For the text-containing cell, return its midpoint in (X, Y) coordinate format. 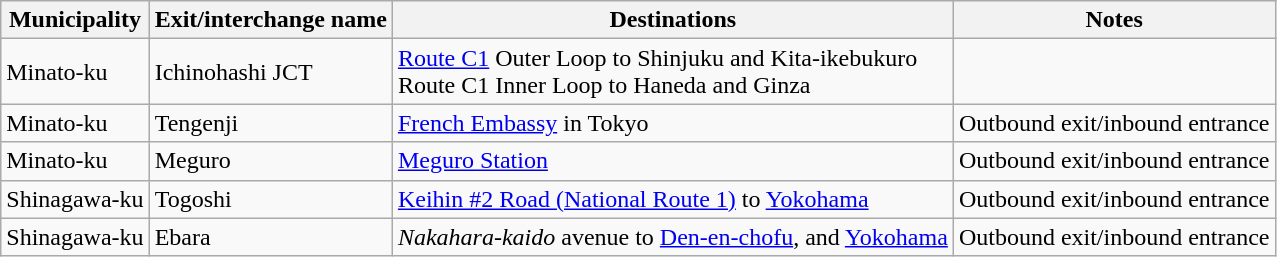
Municipality (75, 20)
Ebara (270, 237)
Nakahara-kaido avenue to Den-en-chofu, and Yokohama (672, 237)
Exit/interchange name (270, 20)
Ichinohashi JCT (270, 72)
Tengenji (270, 123)
French Embassy in Tokyo (672, 123)
Destinations (672, 20)
Notes (1114, 20)
Meguro Station (672, 161)
Route C1 Outer Loop to Shinjuku and Kita-ikebukuroRoute C1 Inner Loop to Haneda and Ginza (672, 72)
Togoshi (270, 199)
Meguro (270, 161)
Keihin #2 Road (National Route 1) to Yokohama (672, 199)
